For the text-containing cell, return its midpoint in (X, Y) coordinate format. 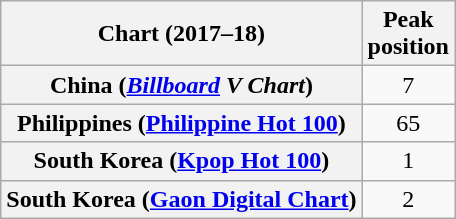
Chart (2017–18) (182, 34)
Peakposition (408, 34)
2 (408, 199)
Philippines (Philippine Hot 100) (182, 123)
65 (408, 123)
South Korea (Kpop Hot 100) (182, 161)
China (Billboard V Chart) (182, 85)
1 (408, 161)
7 (408, 85)
South Korea (Gaon Digital Chart) (182, 199)
